Find where the given text appears and provide that cell's center as [X, Y] coordinate. 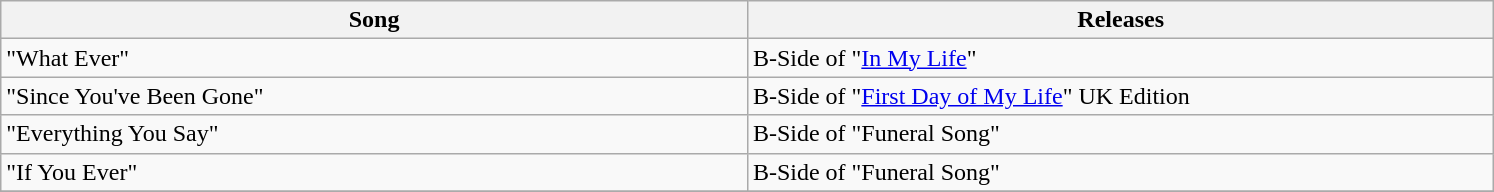
B-Side of "In My Life" [1120, 58]
"What Ever" [374, 58]
"Everything You Say" [374, 134]
"If You Ever" [374, 172]
Song [374, 20]
B-Side of "First Day of My Life" UK Edition [1120, 96]
"Since You've Been Gone" [374, 96]
Releases [1120, 20]
